Return the [X, Y] coordinate for the center point of the cell that contains the specified text.  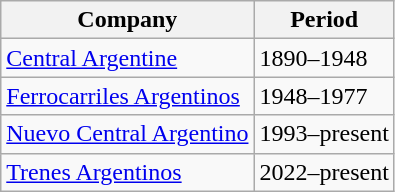
Trenes Argentinos [128, 172]
Company [128, 20]
2022–present [324, 172]
Nuevo Central Argentino [128, 134]
Central Argentine [128, 58]
Period [324, 20]
Ferrocarriles Argentinos [128, 96]
1948–1977 [324, 96]
1993–present [324, 134]
1890–1948 [324, 58]
